Return [X, Y] of the center of cell containing provided text 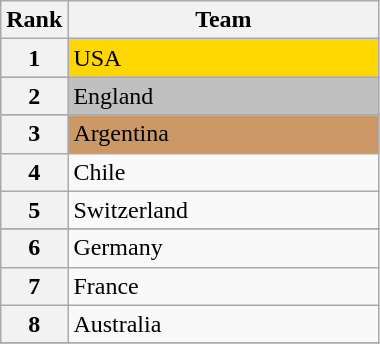
Team [224, 20]
6 [34, 248]
Chile [224, 172]
2 [34, 96]
USA [224, 58]
Australia [224, 324]
3 [34, 134]
Switzerland [224, 210]
1 [34, 58]
Germany [224, 248]
England [224, 96]
4 [34, 172]
7 [34, 286]
5 [34, 210]
Argentina [224, 134]
8 [34, 324]
France [224, 286]
Rank [34, 20]
